Pinpoint the cell where the given text exists, returning its [x, y] midpoint coordinate. 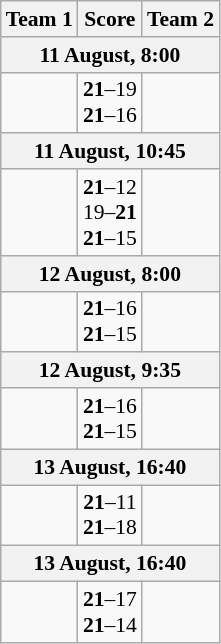
21–1921–16 [110, 102]
11 August, 10:45 [110, 152]
12 August, 8:00 [110, 274]
Score [110, 19]
12 August, 9:35 [110, 371]
Team 1 [40, 19]
Team 2 [180, 19]
21–1121–18 [110, 516]
21–1721–14 [110, 612]
21–1219–2121–15 [110, 212]
11 August, 8:00 [110, 55]
